Provide the [X, Y] coordinate of the cell's center where the given text is located.  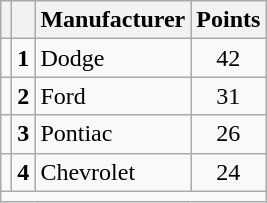
Manufacturer [113, 20]
24 [228, 172]
2 [24, 96]
3 [24, 134]
42 [228, 58]
Dodge [113, 58]
Chevrolet [113, 172]
1 [24, 58]
Points [228, 20]
31 [228, 96]
26 [228, 134]
Ford [113, 96]
4 [24, 172]
Pontiac [113, 134]
